Capture the cell that displays the provided text and extract its (x, y) central coordinate. 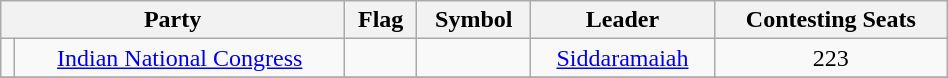
Party (173, 20)
Contesting Seats (830, 20)
Symbol (474, 20)
Indian National Congress (180, 58)
Siddaramaiah (623, 58)
223 (830, 58)
Leader (623, 20)
Flag (380, 20)
